From the cell containing the given text, extract its center point as (x, y) coordinate. 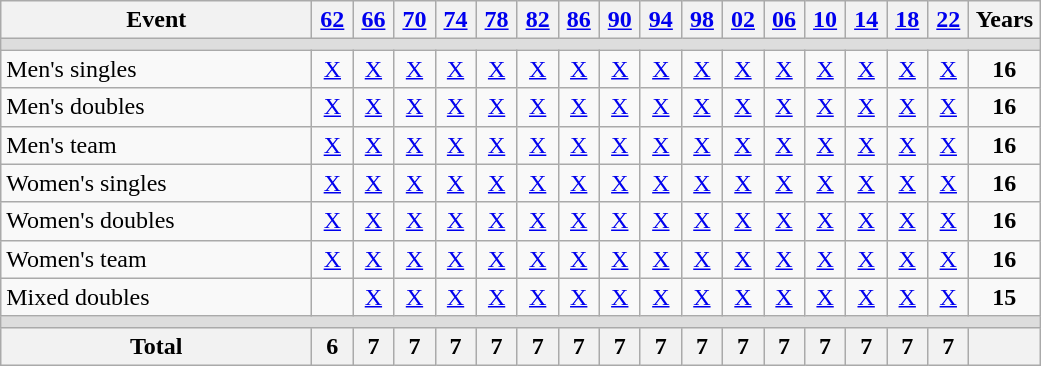
82 (538, 20)
70 (414, 20)
10 (826, 20)
Total (156, 346)
66 (374, 20)
02 (742, 20)
Women's doubles (156, 221)
18 (908, 20)
Mixed doubles (156, 297)
74 (456, 20)
22 (948, 20)
Men's singles (156, 69)
14 (866, 20)
Women's team (156, 259)
15 (1004, 297)
94 (660, 20)
Event (156, 20)
06 (784, 20)
86 (578, 20)
Years (1004, 20)
Men's doubles (156, 107)
78 (496, 20)
90 (620, 20)
Women's singles (156, 183)
6 (332, 346)
62 (332, 20)
98 (702, 20)
Men's team (156, 145)
